Scan for the cell matching the given text and deliver its [X, Y] coordinate at center. 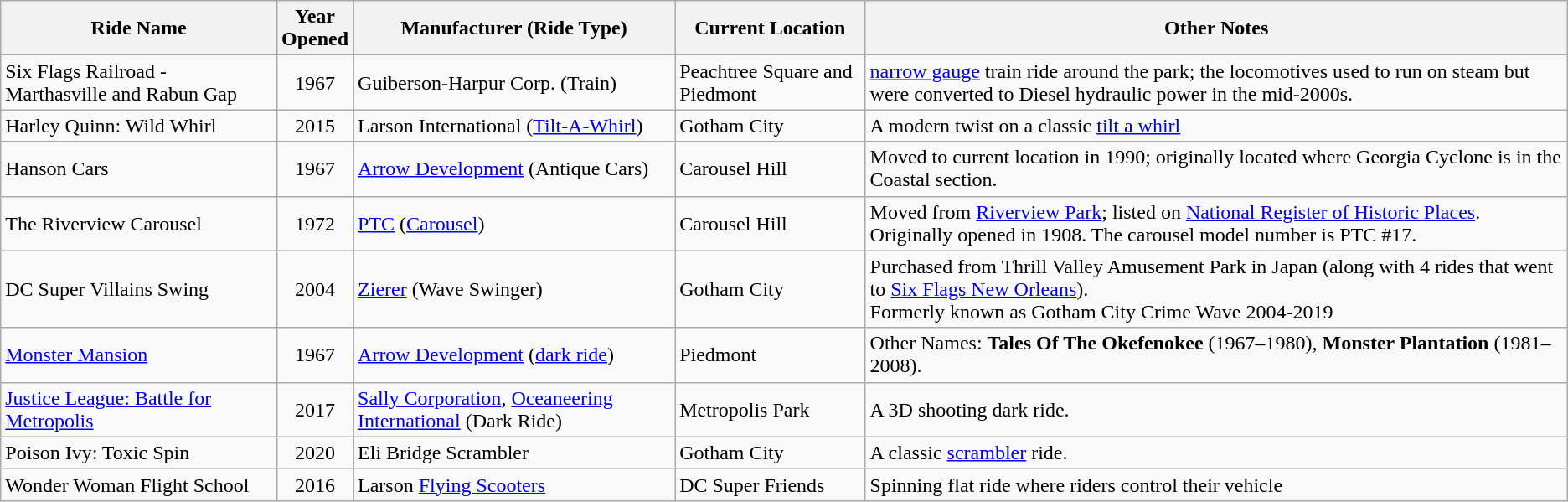
Arrow Development (dark ride) [514, 355]
Current Location [771, 28]
narrow gauge train ride around the park; the locomotives used to run on steam but were converted to Diesel hydraulic power in the mid-2000s. [1216, 82]
Metropolis Park [771, 409]
2015 [315, 126]
Moved from Riverview Park; listed on National Register of Historic Places. Originally opened in 1908. The carousel model number is PTC #17. [1216, 223]
Hanson Cars [139, 169]
Moved to current location in 1990; originally located where Georgia Cyclone is in the Coastal section. [1216, 169]
Ride Name [139, 28]
2017 [315, 409]
Justice League: Battle for Metropolis [139, 409]
Sally Corporation, Oceaneering International (Dark Ride) [514, 409]
Other Names: Tales Of The Okefenokee (1967–1980), Monster Plantation (1981–2008). [1216, 355]
Piedmont [771, 355]
Larson Flying Scooters [514, 484]
PTC (Carousel) [514, 223]
Poison Ivy: Toxic Spin [139, 453]
Other Notes [1216, 28]
DC Super Villains Swing [139, 289]
A 3D shooting dark ride. [1216, 409]
1972 [315, 223]
Six Flags Railroad - Marthasville and Rabun Gap [139, 82]
2020 [315, 453]
Eli Bridge Scrambler [514, 453]
A classic scrambler ride. [1216, 453]
Guiberson-Harpur Corp. (Train) [514, 82]
2004 [315, 289]
Harley Quinn: Wild Whirl [139, 126]
DC Super Friends [771, 484]
Peachtree Square and Piedmont [771, 82]
Arrow Development (Antique Cars) [514, 169]
Monster Mansion [139, 355]
Wonder Woman Flight School [139, 484]
Zierer (Wave Swinger) [514, 289]
Larson International (Tilt-A-Whirl) [514, 126]
Manufacturer (Ride Type) [514, 28]
Spinning flat ride where riders control their vehicle [1216, 484]
The Riverview Carousel [139, 223]
2016 [315, 484]
Year Opened [315, 28]
A modern twist on a classic tilt a whirl [1216, 126]
